Return (X, Y) of the center of cell containing provided text 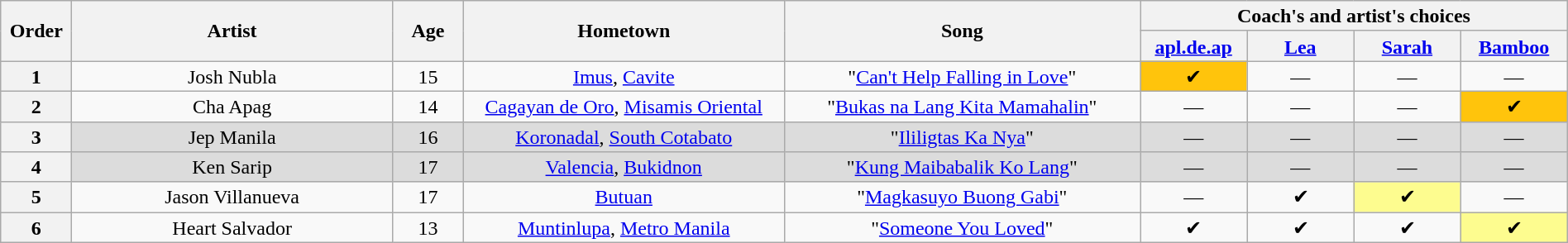
Heart Salvador (232, 228)
15 (428, 76)
"Someone You Loved" (963, 228)
Ken Sarip (232, 167)
Order (36, 31)
13 (428, 228)
3 (36, 137)
14 (428, 106)
5 (36, 197)
6 (36, 228)
Imus, Cavite (624, 76)
1 (36, 76)
Hometown (624, 31)
16 (428, 137)
Muntinlupa, Metro Manila (624, 228)
Koronadal, South Cotabato (624, 137)
Song (963, 31)
Sarah (1408, 46)
"Can't Help Falling in Love" (963, 76)
Lea (1300, 46)
Josh Nubla (232, 76)
"Ililigtas Ka Nya" (963, 137)
4 (36, 167)
"Magkasuyo Buong Gabi" (963, 197)
Jep Manila (232, 137)
Cha Apag (232, 106)
Jason Villanueva (232, 197)
Age (428, 31)
Coach's and artist's choices (1355, 17)
Artist (232, 31)
2 (36, 106)
Valencia, Bukidnon (624, 167)
"Kung Maibabalik Ko Lang" (963, 167)
"Bukas na Lang Kita Mamahalin" (963, 106)
Bamboo (1513, 46)
apl.de.ap (1194, 46)
Butuan (624, 197)
Cagayan de Oro, Misamis Oriental (624, 106)
